Identify which cell holds the provided text, then report its [X, Y] central coordinate. 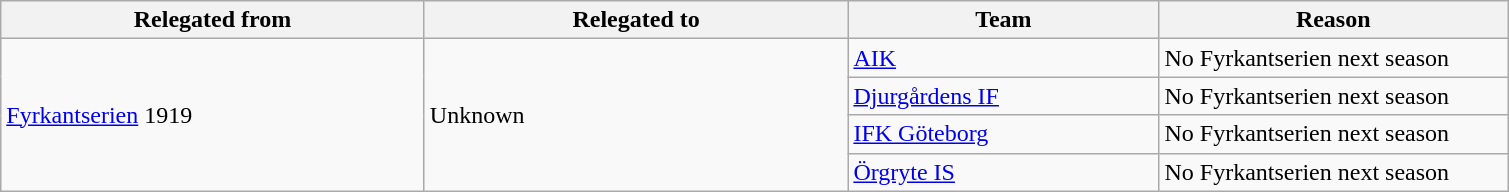
Reason [1334, 20]
Djurgårdens IF [1004, 96]
AIK [1004, 58]
Relegated to [636, 20]
Team [1004, 20]
Unknown [636, 115]
Fyrkantserien 1919 [213, 115]
IFK Göteborg [1004, 134]
Örgryte IS [1004, 172]
Relegated from [213, 20]
